Provide the [X, Y] coordinate of the cell's center where the given text is located.  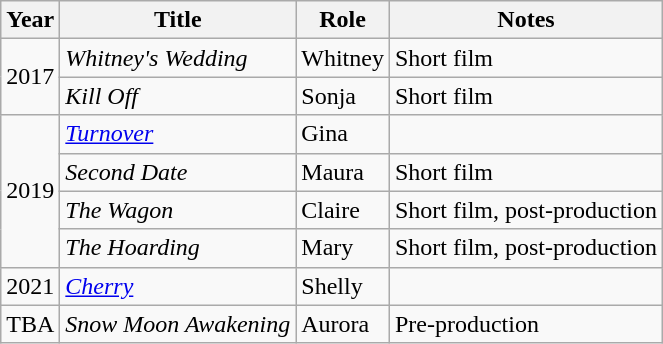
Cherry [178, 286]
2017 [30, 77]
Maura [343, 172]
Turnover [178, 134]
Pre-production [526, 324]
Mary [343, 248]
TBA [30, 324]
Notes [526, 20]
Shelly [343, 286]
Second Date [178, 172]
2021 [30, 286]
Gina [343, 134]
Aurora [343, 324]
Claire [343, 210]
Whitney [343, 58]
Kill Off [178, 96]
Year [30, 20]
Role [343, 20]
Title [178, 20]
Whitney's Wedding [178, 58]
Sonja [343, 96]
The Wagon [178, 210]
Snow Moon Awakening [178, 324]
The Hoarding [178, 248]
2019 [30, 191]
